Extract the (X, Y) coordinate from the center of the cell holding the provided text.  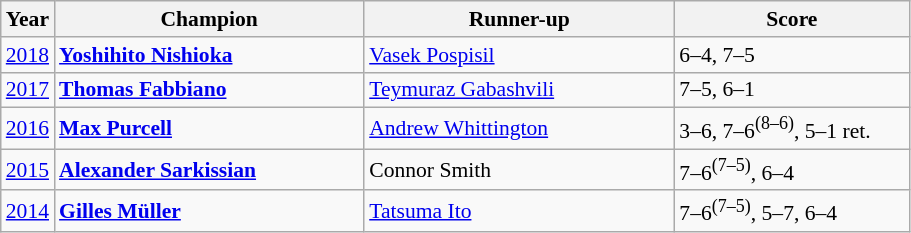
7–6(7–5), 5–7, 6–4 (792, 212)
2017 (28, 90)
Connor Smith (519, 170)
Year (28, 19)
Tatsuma Ito (519, 212)
Teymuraz Gabashvili (519, 90)
Champion (209, 19)
6–4, 7–5 (792, 55)
7–5, 6–1 (792, 90)
2016 (28, 128)
2015 (28, 170)
3–6, 7–6(8–6), 5–1 ret. (792, 128)
Score (792, 19)
2018 (28, 55)
Thomas Fabbiano (209, 90)
Max Purcell (209, 128)
Runner-up (519, 19)
2014 (28, 212)
Gilles Müller (209, 212)
Vasek Pospisil (519, 55)
Andrew Whittington (519, 128)
Alexander Sarkissian (209, 170)
Yoshihito Nishioka (209, 55)
7–6(7–5), 6–4 (792, 170)
